For the text-containing cell, return its midpoint in (X, Y) coordinate format. 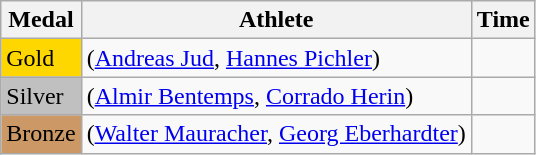
Gold (41, 58)
Medal (41, 20)
Time (503, 20)
Bronze (41, 134)
Silver (41, 96)
Athlete (276, 20)
(Walter Mauracher, Georg Eberhardter) (276, 134)
(Andreas Jud, Hannes Pichler) (276, 58)
(Almir Bentemps, Corrado Herin) (276, 96)
